Return the [X, Y] coordinate for the center point of the cell that contains the specified text.  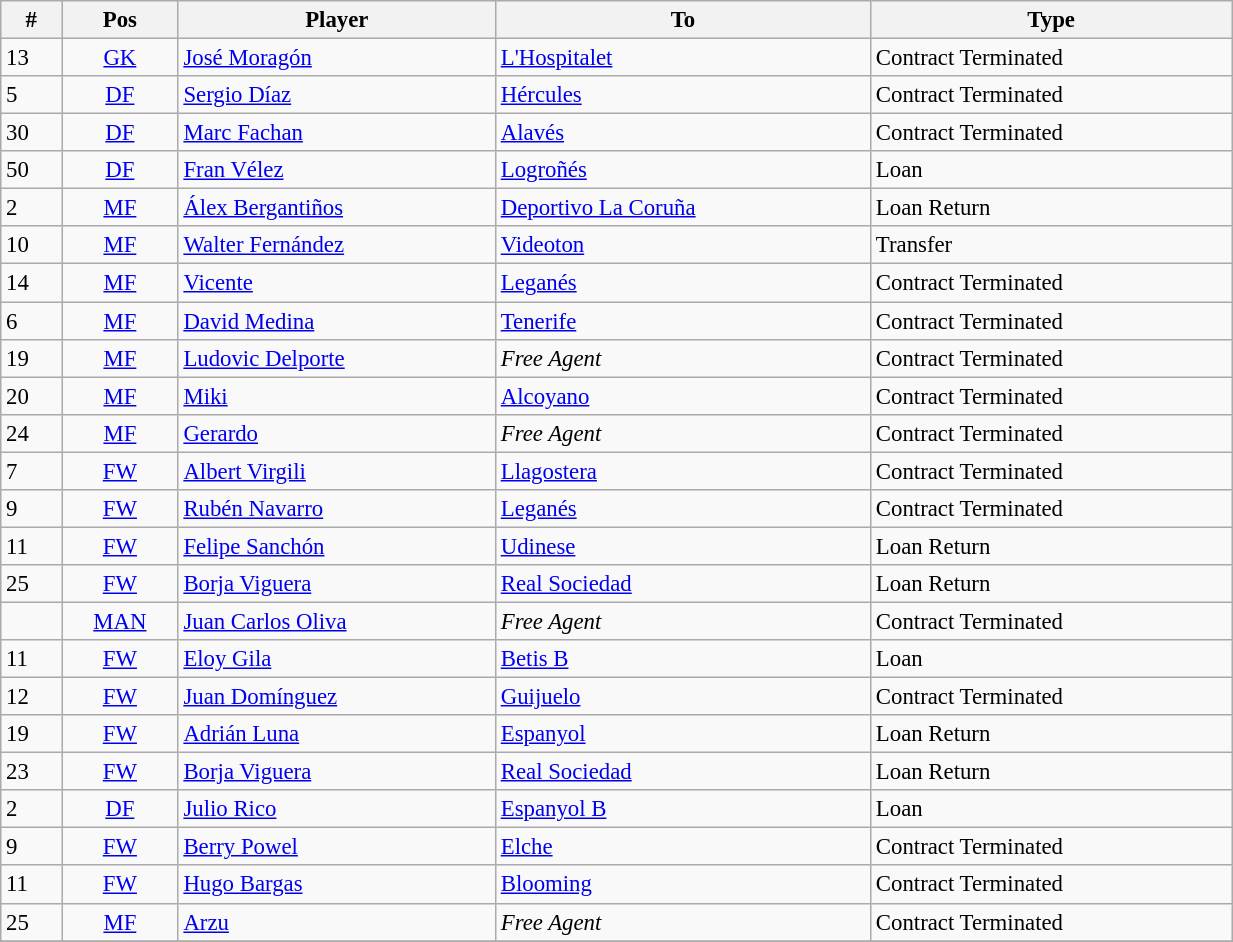
14 [32, 283]
Player [336, 20]
Álex Bergantiños [336, 208]
Transfer [1052, 245]
Vicente [336, 283]
Adrián Luna [336, 734]
Miki [336, 396]
Logroñés [682, 170]
10 [32, 245]
Alcoyano [682, 396]
José Moragón [336, 58]
Gerardo [336, 433]
Udinese [682, 546]
Deportivo La Coruña [682, 208]
MAN [120, 621]
Albert Virgili [336, 471]
Rubén Navarro [336, 509]
# [32, 20]
Espanyol B [682, 809]
To [682, 20]
30 [32, 133]
Videoton [682, 245]
Llagostera [682, 471]
Arzu [336, 922]
7 [32, 471]
23 [32, 772]
David Medina [336, 321]
Eloy Gila [336, 659]
Fran Vélez [336, 170]
Tenerife [682, 321]
Juan Domínguez [336, 697]
50 [32, 170]
Ludovic Delporte [336, 358]
Juan Carlos Oliva [336, 621]
Marc Fachan [336, 133]
Blooming [682, 885]
Sergio Díaz [336, 95]
Hércules [682, 95]
Walter Fernández [336, 245]
Pos [120, 20]
L'Hospitalet [682, 58]
5 [32, 95]
Guijuelo [682, 697]
6 [32, 321]
24 [32, 433]
Alavés [682, 133]
Espanyol [682, 734]
13 [32, 58]
Julio Rico [336, 809]
GK [120, 58]
Elche [682, 847]
Betis B [682, 659]
Berry Powel [336, 847]
Felipe Sanchón [336, 546]
12 [32, 697]
Hugo Bargas [336, 885]
Type [1052, 20]
20 [32, 396]
